Return the [X, Y] coordinate for the center point of the cell that contains the specified text.  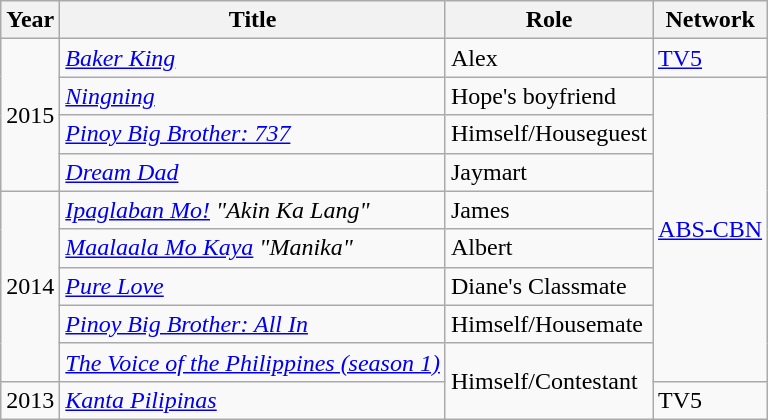
Title [253, 20]
Himself/Housemate [548, 324]
Network [710, 20]
Pinoy Big Brother: 737 [253, 134]
2015 [30, 115]
2014 [30, 286]
Pinoy Big Brother: All In [253, 324]
Jaymart [548, 172]
Pure Love [253, 286]
James [548, 210]
Dream Dad [253, 172]
Year [30, 20]
Albert [548, 248]
ABS-CBN [710, 229]
Himself/Contestant [548, 381]
Baker King [253, 58]
Hope's boyfriend [548, 96]
2013 [30, 400]
Himself/Houseguest [548, 134]
Diane's Classmate [548, 286]
Ipaglaban Mo! "Akin Ka Lang" [253, 210]
Maalaala Mo Kaya "Manika" [253, 248]
Role [548, 20]
The Voice of the Philippines (season 1) [253, 362]
Kanta Pilipinas [253, 400]
Ningning [253, 96]
Alex [548, 58]
